From the cell containing the given text, extract its center point as [x, y] coordinate. 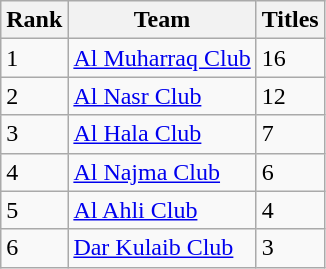
5 [34, 210]
7 [290, 134]
16 [290, 58]
Al Najma Club [162, 172]
Titles [290, 20]
12 [290, 96]
Dar Kulaib Club [162, 248]
Al Hala Club [162, 134]
Team [162, 20]
Al Ahli Club [162, 210]
Al Muharraq Club [162, 58]
1 [34, 58]
Al Nasr Club [162, 96]
Rank [34, 20]
2 [34, 96]
